Determine the [X, Y] coordinate at the center of the cell enclosing the given text.  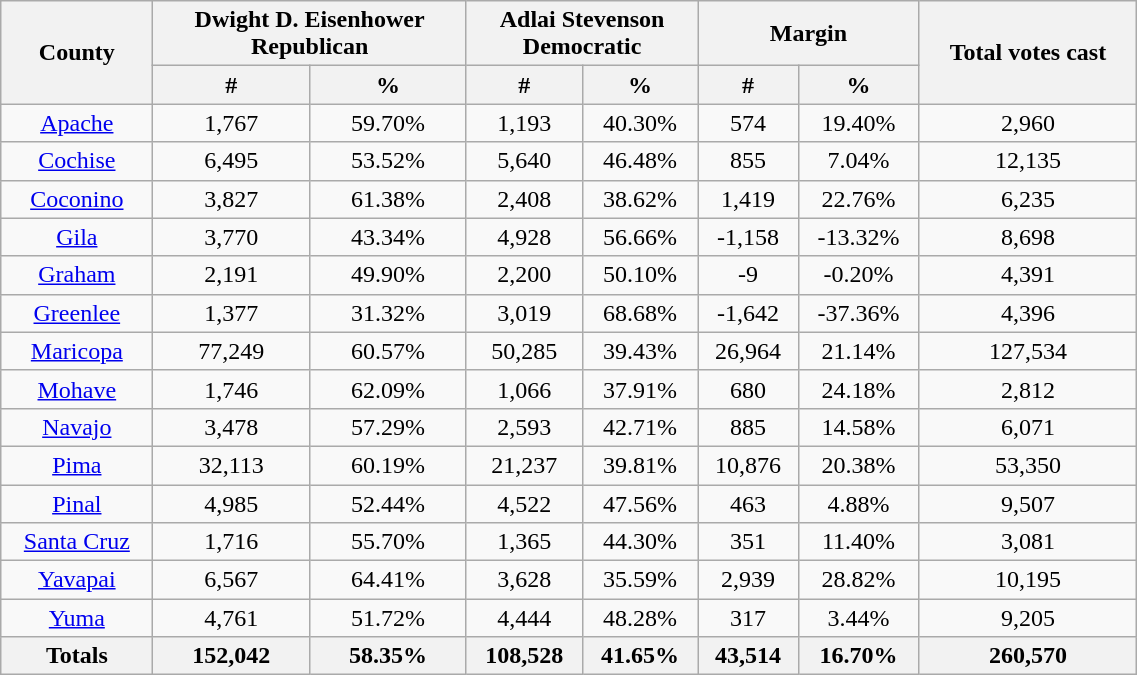
Maricopa [77, 351]
37.91% [640, 389]
152,042 [232, 656]
47.56% [640, 503]
4,396 [1028, 313]
48.28% [640, 618]
62.09% [388, 389]
2,593 [524, 427]
Margin [808, 34]
1,716 [232, 542]
1,365 [524, 542]
1,377 [232, 313]
4.88% [858, 503]
-13.32% [858, 237]
Pinal [77, 503]
52.44% [388, 503]
3,081 [1028, 542]
2,812 [1028, 389]
Total votes cast [1028, 52]
43,514 [748, 656]
Totals [77, 656]
463 [748, 503]
53,350 [1028, 465]
3,827 [232, 199]
49.90% [388, 275]
50,285 [524, 351]
Navajo [77, 427]
43.34% [388, 237]
12,135 [1028, 161]
21,237 [524, 465]
19.40% [858, 123]
35.59% [640, 580]
51.72% [388, 618]
2,200 [524, 275]
57.29% [388, 427]
Pima [77, 465]
2,960 [1028, 123]
574 [748, 123]
64.41% [388, 580]
6,495 [232, 161]
351 [748, 542]
680 [748, 389]
3,628 [524, 580]
77,249 [232, 351]
317 [748, 618]
4,444 [524, 618]
60.19% [388, 465]
2,408 [524, 199]
3,770 [232, 237]
-9 [748, 275]
Gila [77, 237]
41.65% [640, 656]
108,528 [524, 656]
26,964 [748, 351]
10,195 [1028, 580]
32,113 [232, 465]
50.10% [640, 275]
Yuma [77, 618]
-0.20% [858, 275]
Cochise [77, 161]
8,698 [1028, 237]
1,767 [232, 123]
56.66% [640, 237]
Mohave [77, 389]
31.32% [388, 313]
53.52% [388, 161]
-37.36% [858, 313]
46.48% [640, 161]
7.04% [858, 161]
55.70% [388, 542]
40.30% [640, 123]
1,066 [524, 389]
Dwight D. EisenhowerRepublican [310, 34]
4,985 [232, 503]
County [77, 52]
24.18% [858, 389]
3.44% [858, 618]
68.68% [640, 313]
Santa Cruz [77, 542]
14.58% [858, 427]
1,193 [524, 123]
Apache [77, 123]
28.82% [858, 580]
Coconino [77, 199]
855 [748, 161]
9,205 [1028, 618]
22.76% [858, 199]
60.57% [388, 351]
39.81% [640, 465]
4,928 [524, 237]
260,570 [1028, 656]
3,478 [232, 427]
20.38% [858, 465]
1,746 [232, 389]
3,019 [524, 313]
11.40% [858, 542]
6,235 [1028, 199]
39.43% [640, 351]
21.14% [858, 351]
Greenlee [77, 313]
6,567 [232, 580]
4,522 [524, 503]
44.30% [640, 542]
2,191 [232, 275]
1,419 [748, 199]
9,507 [1028, 503]
42.71% [640, 427]
58.35% [388, 656]
Graham [77, 275]
Yavapai [77, 580]
127,534 [1028, 351]
16.70% [858, 656]
Adlai StevensonDemocratic [582, 34]
59.70% [388, 123]
-1,158 [748, 237]
4,761 [232, 618]
-1,642 [748, 313]
4,391 [1028, 275]
10,876 [748, 465]
38.62% [640, 199]
2,939 [748, 580]
885 [748, 427]
61.38% [388, 199]
5,640 [524, 161]
6,071 [1028, 427]
